Detect which cell encompasses the target text, then output its (X, Y) center coordinate. 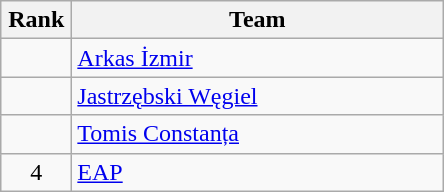
EAP (258, 172)
Team (258, 20)
Rank (36, 20)
Tomis Constanța (258, 134)
Jastrzębski Węgiel (258, 96)
Arkas İzmir (258, 58)
4 (36, 172)
